Capture the cell that displays the provided text and extract its [x, y] central coordinate. 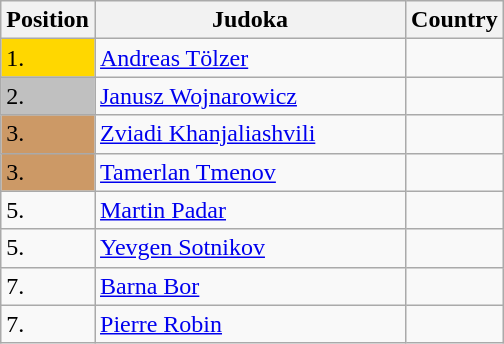
Judoka [250, 20]
Barna Bor [250, 286]
1. [48, 58]
Martin Padar [250, 210]
Country [455, 20]
Andreas Tölzer [250, 58]
Zviadi Khanjaliashvili [250, 134]
Yevgen Sotnikov [250, 248]
Tamerlan Tmenov [250, 172]
Pierre Robin [250, 324]
Position [48, 20]
2. [48, 96]
Janusz Wojnarowicz [250, 96]
